Determine the (x, y) coordinate at the center of the cell enclosing the given text.  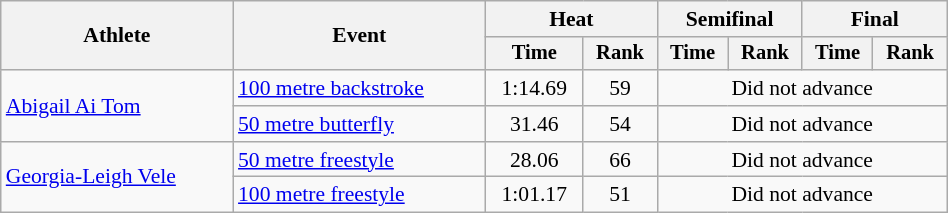
Semifinal (730, 19)
1:01.17 (534, 195)
50 metre freestyle (360, 160)
51 (620, 195)
28.06 (534, 160)
54 (620, 124)
Event (360, 36)
Heat (572, 19)
100 metre backstroke (360, 88)
31.46 (534, 124)
1:14.69 (534, 88)
Georgia-Leigh Vele (117, 178)
Final (874, 19)
Abigail Ai Tom (117, 106)
100 metre freestyle (360, 195)
59 (620, 88)
66 (620, 160)
Athlete (117, 36)
50 metre butterfly (360, 124)
